Capture the cell that displays the provided text and extract its [x, y] central coordinate. 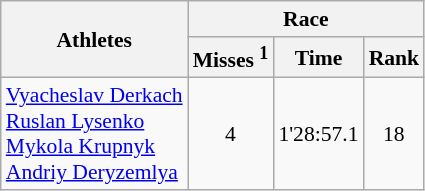
Vyacheslav DerkachRuslan LysenkoMykola KrupnykAndriy Deryzemlya [94, 134]
Athletes [94, 40]
Time [318, 58]
Misses 1 [231, 58]
1'28:57.1 [318, 134]
18 [394, 134]
Race [306, 19]
4 [231, 134]
Rank [394, 58]
